From the cell containing the given text, extract its center point as (X, Y) coordinate. 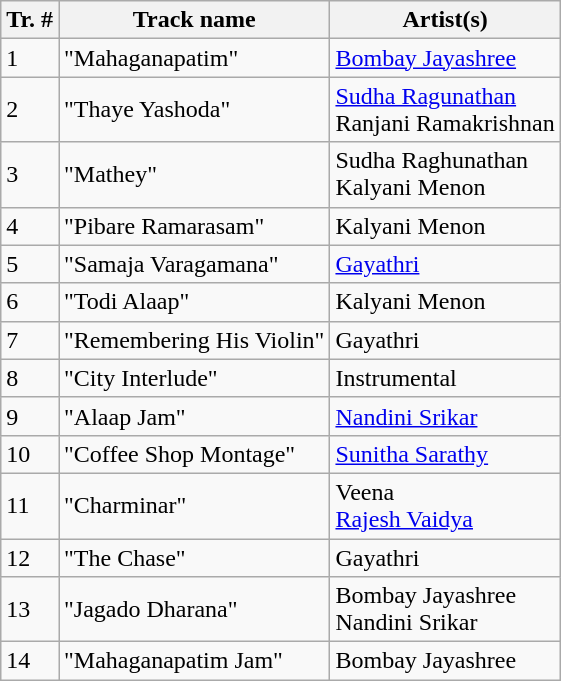
"Coffee Shop Montage" (194, 454)
"Todi Alaap" (194, 302)
Artist(s) (445, 20)
"Samaja Varagamana" (194, 264)
"Mahaganapatim Jam" (194, 661)
Tr. # (30, 20)
1 (30, 58)
5 (30, 264)
7 (30, 340)
11 (30, 506)
"Mathey" (194, 174)
VeenaRajesh Vaidya (445, 506)
4 (30, 226)
Instrumental (445, 378)
12 (30, 557)
"Remembering His Violin" (194, 340)
Track name (194, 20)
"Pibare Ramarasam" (194, 226)
"Alaap Jam" (194, 416)
13 (30, 610)
"Thaye Yashoda" (194, 110)
"Jagado Dharana" (194, 610)
10 (30, 454)
Sudha Ragunathan Ranjani Ramakrishnan (445, 110)
9 (30, 416)
"Mahaganapatim" (194, 58)
3 (30, 174)
14 (30, 661)
"City Interlude" (194, 378)
Nandini Srikar (445, 416)
"Charminar" (194, 506)
Bombay Jayashree Nandini Srikar (445, 610)
2 (30, 110)
Sudha RaghunathanKalyani Menon (445, 174)
"The Chase" (194, 557)
8 (30, 378)
Sunitha Sarathy (445, 454)
6 (30, 302)
